Return the (x, y) coordinate for the center point of the cell that contains the specified text.  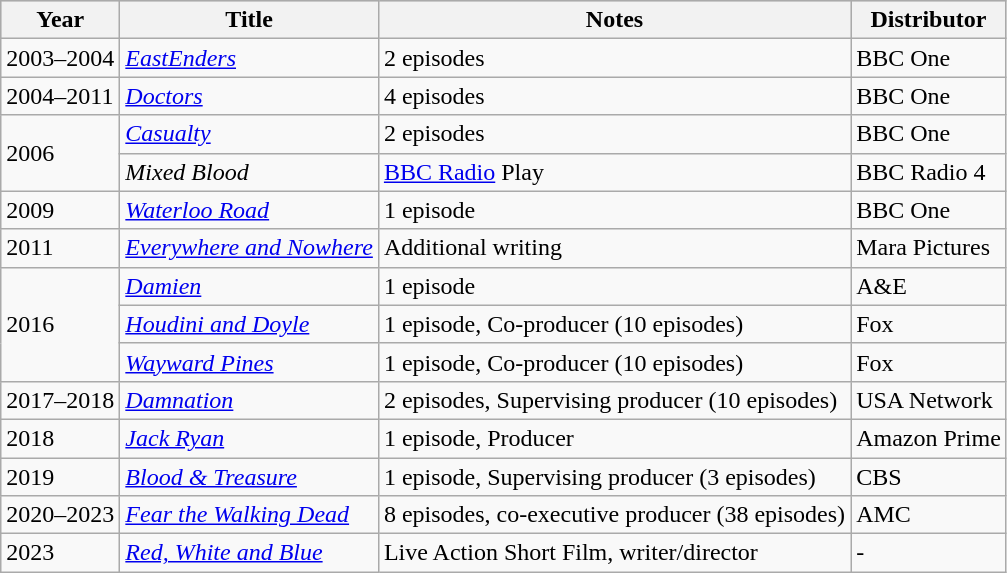
4 episodes (614, 96)
Notes (614, 20)
Additional writing (614, 248)
2006 (60, 153)
2003–2004 (60, 58)
Jack Ryan (250, 438)
Wayward Pines (250, 362)
8 episodes, co-executive producer (38 episodes) (614, 515)
USA Network (929, 400)
Damnation (250, 400)
CBS (929, 477)
2020–2023 (60, 515)
Houdini and Doyle (250, 324)
A&E (929, 286)
2019 (60, 477)
BBC Radio Play (614, 172)
AMC (929, 515)
Distributor (929, 20)
Casualty (250, 134)
2011 (60, 248)
2009 (60, 210)
Amazon Prime (929, 438)
Waterloo Road (250, 210)
Year (60, 20)
Live Action Short Film, writer/director (614, 553)
- (929, 553)
1 episode, Supervising producer (3 episodes) (614, 477)
Red, White and Blue (250, 553)
Fear the Walking Dead (250, 515)
Title (250, 20)
Everywhere and Nowhere (250, 248)
2004–2011 (60, 96)
2016 (60, 324)
Damien (250, 286)
Mixed Blood (250, 172)
2018 (60, 438)
BBC Radio 4 (929, 172)
Blood & Treasure (250, 477)
EastEnders (250, 58)
2023 (60, 553)
1 episode, Producer (614, 438)
Doctors (250, 96)
Mara Pictures (929, 248)
2 episodes, Supervising producer (10 episodes) (614, 400)
2017–2018 (60, 400)
